Search for the cell housing the specified text and yield its [X, Y] center coordinate. 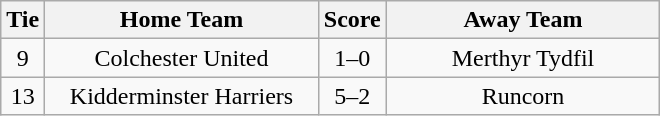
9 [23, 58]
Tie [23, 20]
Kidderminster Harriers [182, 96]
Away Team [523, 20]
Home Team [182, 20]
13 [23, 96]
Runcorn [523, 96]
5–2 [352, 96]
Colchester United [182, 58]
Score [352, 20]
1–0 [352, 58]
Merthyr Tydfil [523, 58]
